Return (X, Y) of the center of cell containing provided text 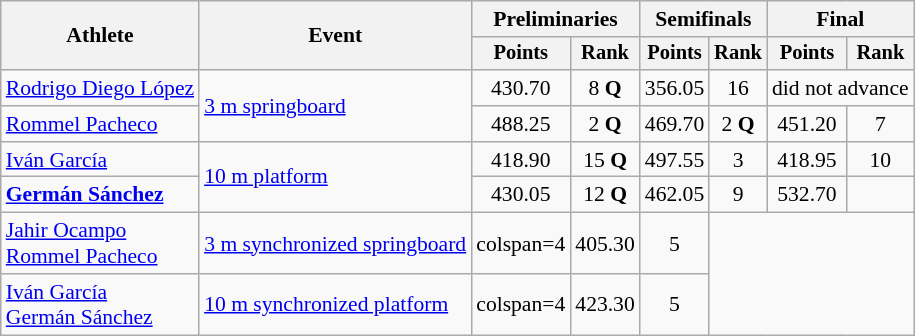
Semifinals (704, 19)
469.70 (674, 124)
3 m synchronized springboard (335, 244)
12 Q (604, 195)
451.20 (807, 124)
16 (738, 88)
15 Q (604, 160)
356.05 (674, 88)
Jahir OcampoRommel Pacheco (100, 244)
Final (840, 19)
497.55 (674, 160)
10 m synchronized platform (335, 304)
488.25 (520, 124)
Athlete (100, 36)
532.70 (807, 195)
430.70 (520, 88)
10 m platform (335, 178)
8 Q (604, 88)
405.30 (604, 244)
462.05 (674, 195)
Rommel Pacheco (100, 124)
423.30 (604, 304)
7 (880, 124)
Iván GarcíaGermán Sánchez (100, 304)
430.05 (520, 195)
did not advance (840, 88)
3 m springboard (335, 106)
10 (880, 160)
418.95 (807, 160)
Preliminaries (556, 19)
Event (335, 36)
Rodrigo Diego López (100, 88)
Iván García (100, 160)
9 (738, 195)
418.90 (520, 160)
3 (738, 160)
Germán Sánchez (100, 195)
